Output the (x, y) coordinate of the center of the cell containing the given text.  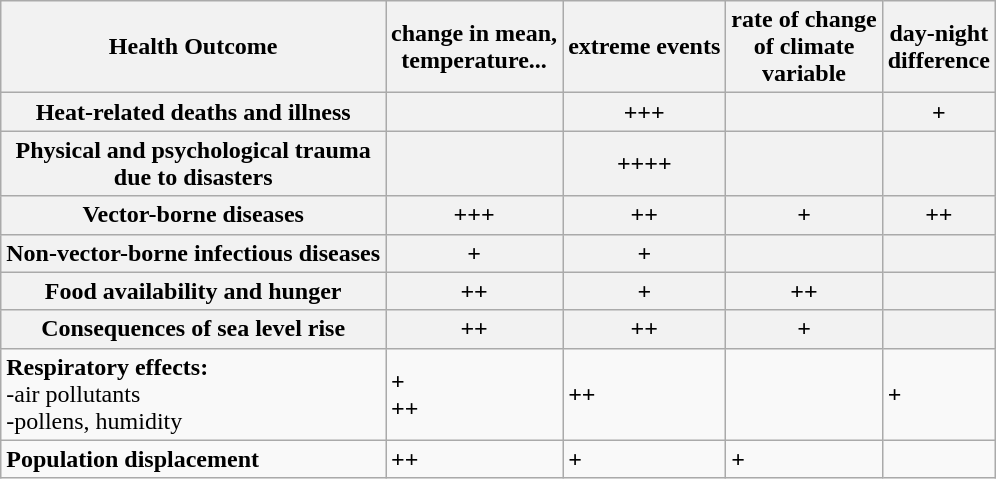
day-nightdifference (938, 47)
change in mean,temperature... (474, 47)
extreme events (644, 47)
Physical and psychological traumadue to disasters (194, 164)
Non-vector-borne infectious diseases (194, 253)
rate of changeof climatevariable (804, 47)
Consequences of sea level rise (194, 329)
Heat-related deaths and illness (194, 112)
Population displacement (194, 459)
++++ (644, 164)
Respiratory effects:-air pollutants-pollens, humidity (194, 394)
Health Outcome (194, 47)
Vector-borne diseases (194, 215)
Food availability and hunger (194, 291)
